Locate the cell with the specified text and output its [X, Y] center coordinate. 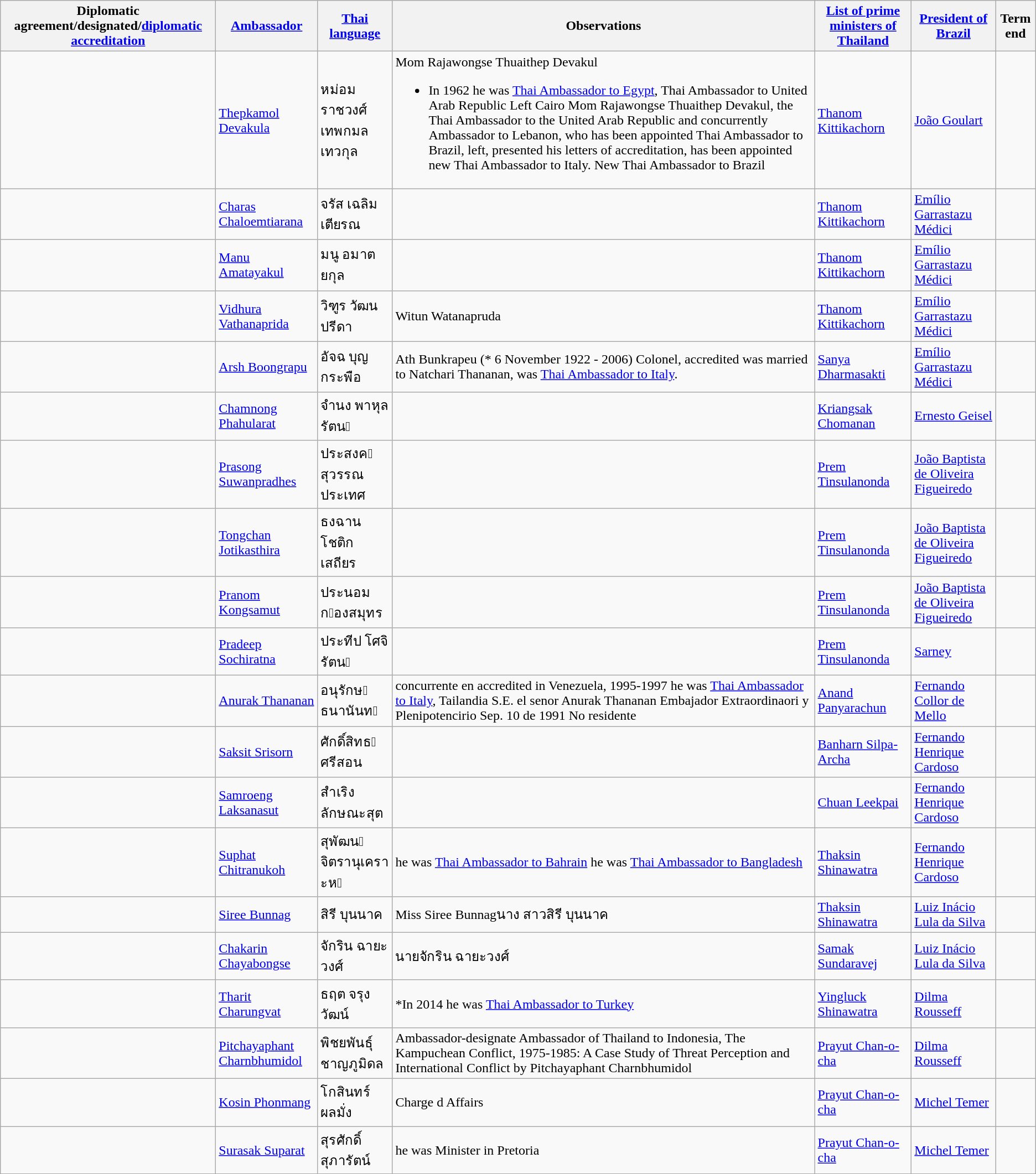
Kosin Phonmang [267, 1102]
Thepkamol Devakula [267, 120]
Anurak Thananan [267, 700]
วิฑูร วัฒนปรีดา [355, 316]
หม่อมราชวงศ์เทพกมล เทวกุล [355, 120]
จํานง พาหุลรัตน [355, 416]
Kriangsak Chomanan [863, 416]
he was Minister in Pretoria [603, 1150]
ประทีป โศจิรัตน [355, 651]
Siree Bunnag [267, 914]
Banharn Silpa-Archa [863, 751]
Ernesto Geisel [954, 416]
Anand Panyarachun [863, 700]
ธงฉาน โชติกเสถียร [355, 543]
ประนอม กองสมุทร [355, 602]
Observations [603, 26]
Ath Bunkrapeu (* 6 November 1922 - 2006) Colonel, accredited was married to Natchari Thananan, was Thai Ambassador to Italy. [603, 367]
พิชยพันธุ์ ชาญภูมิดล [355, 1053]
Ambassador [267, 26]
ศักดิ์สิทธ ศรีสอน [355, 751]
Yingluck Shinawatra [863, 1004]
Chuan Leekpai [863, 803]
สุรศักดิ์ สุภารัตน์ [355, 1150]
Suphat Chitranukoh [267, 863]
Samak Sundaravej [863, 956]
Miss Siree Bunnagนาง สาวสิรี บุนนาค [603, 914]
Diplomatic agreement/designated/diplomatic accreditation [108, 26]
Tharit Charungvat [267, 1004]
Sanya Dharmasakti [863, 367]
Charas Chaloemtiarana [267, 214]
Surasak Suparat [267, 1150]
Charge d Affairs [603, 1102]
Sarney [954, 651]
สุพัฒน จิตรานุเคราะห [355, 863]
Chamnong Phahularat [267, 416]
João Goulart [954, 120]
ประสงค สุวรรณประเทศ [355, 474]
อัจฉ บุญกระพือ [355, 367]
Pradeep Sochiratna [267, 651]
Term end [1016, 26]
Pitchayaphant Charnbhumidol [267, 1053]
Chakarin Chayabongse [267, 956]
จรัส เฉลิมเตียรณ [355, 214]
President of Brazil [954, 26]
ธฤต จรุงวัฒน์ [355, 1004]
Arsh Boongrapu [267, 367]
List of prime ministers of Thailand [863, 26]
Samroeng Laksanasut [267, 803]
Pranom Kongsamut [267, 602]
Prasong Suwanpradhes [267, 474]
he was Thai Ambassador to Bahrain he was Thai Ambassador to Bangladesh [603, 863]
Fernando Collor de Mello [954, 700]
สิรี บุนนาค [355, 914]
*In 2014 he was Thai Ambassador to Turkey [603, 1004]
สําเริง ลักษณะสุต [355, 803]
นายจักริน ฉายะวงศ์ [603, 956]
Witun Watanapruda [603, 316]
จักริน ฉายะวงศ์ [355, 956]
โกสินทร์ ผลมั่ง [355, 1102]
มนู อมาตยกุล [355, 265]
Saksit Srisorn [267, 751]
Vidhura Vathanaprida [267, 316]
อนุรักษ ธนานันท [355, 700]
Manu Amatayakul [267, 265]
Tongchan Jotikasthira [267, 543]
Thai language [355, 26]
